Provide the (x, y) coordinate of the cell's center where the given text is located.  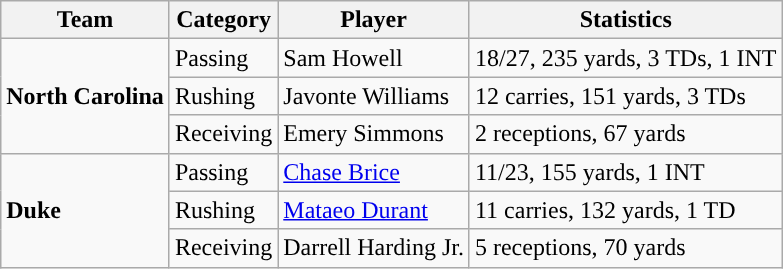
11/23, 155 yards, 1 INT (626, 172)
18/27, 235 yards, 3 TDs, 1 INT (626, 58)
Javonte Williams (374, 96)
2 receptions, 67 yards (626, 134)
11 carries, 132 yards, 1 TD (626, 210)
North Carolina (86, 96)
Statistics (626, 20)
Category (223, 20)
Chase Brice (374, 172)
Darrell Harding Jr. (374, 248)
Player (374, 20)
Team (86, 20)
Duke (86, 210)
Emery Simmons (374, 134)
12 carries, 151 yards, 3 TDs (626, 96)
Sam Howell (374, 58)
Mataeo Durant (374, 210)
5 receptions, 70 yards (626, 248)
